Provide the (X, Y) coordinate of the cell's center where the given text is located.  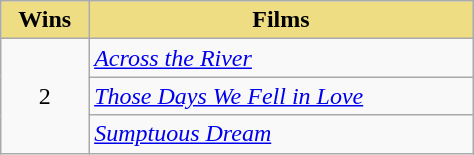
Those Days We Fell in Love (282, 96)
Sumptuous Dream (282, 134)
2 (45, 96)
Wins (45, 20)
Films (282, 20)
Across the River (282, 58)
